Detect which cell encompasses the target text, then output its [x, y] center coordinate. 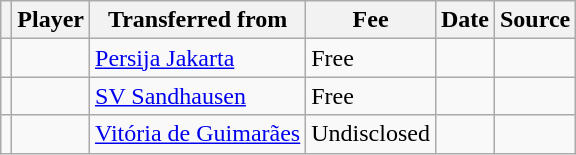
SV Sandhausen [198, 96]
Vitória de Guimarães [198, 134]
Date [464, 20]
Undisclosed [371, 134]
Source [534, 20]
Fee [371, 20]
Player [51, 20]
Transferred from [198, 20]
Persija Jakarta [198, 58]
